For the text-containing cell, return its midpoint in (x, y) coordinate format. 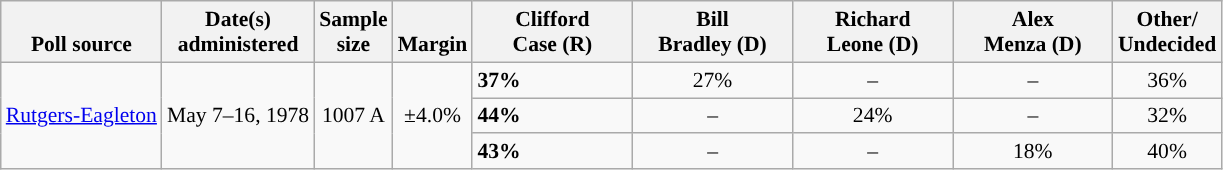
37% (552, 80)
43% (552, 152)
44% (552, 116)
18% (1033, 152)
24% (873, 116)
CliffordCase (R) (552, 32)
Other/Undecided (1167, 32)
±4.0% (433, 116)
32% (1167, 116)
1007 A (353, 116)
May 7–16, 1978 (238, 116)
36% (1167, 80)
AlexMenza (D) (1033, 32)
RichardLeone (D) (873, 32)
Poll source (82, 32)
27% (712, 80)
Rutgers-Eagleton (82, 116)
Margin (433, 32)
Samplesize (353, 32)
40% (1167, 152)
BillBradley (D) (712, 32)
Date(s)administered (238, 32)
